Return (x, y) of the center of cell containing provided text 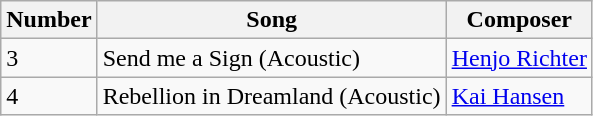
Send me a Sign (Acoustic) (272, 58)
4 (49, 96)
Composer (519, 20)
3 (49, 58)
Kai Hansen (519, 96)
Song (272, 20)
Number (49, 20)
Henjo Richter (519, 58)
Rebellion in Dreamland (Acoustic) (272, 96)
